Output the (X, Y) coordinate of the center of the cell containing the given text.  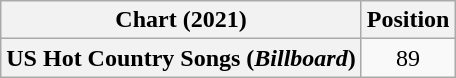
Position (408, 20)
US Hot Country Songs (Billboard) (181, 58)
89 (408, 58)
Chart (2021) (181, 20)
